Capture the cell that displays the provided text and extract its (X, Y) central coordinate. 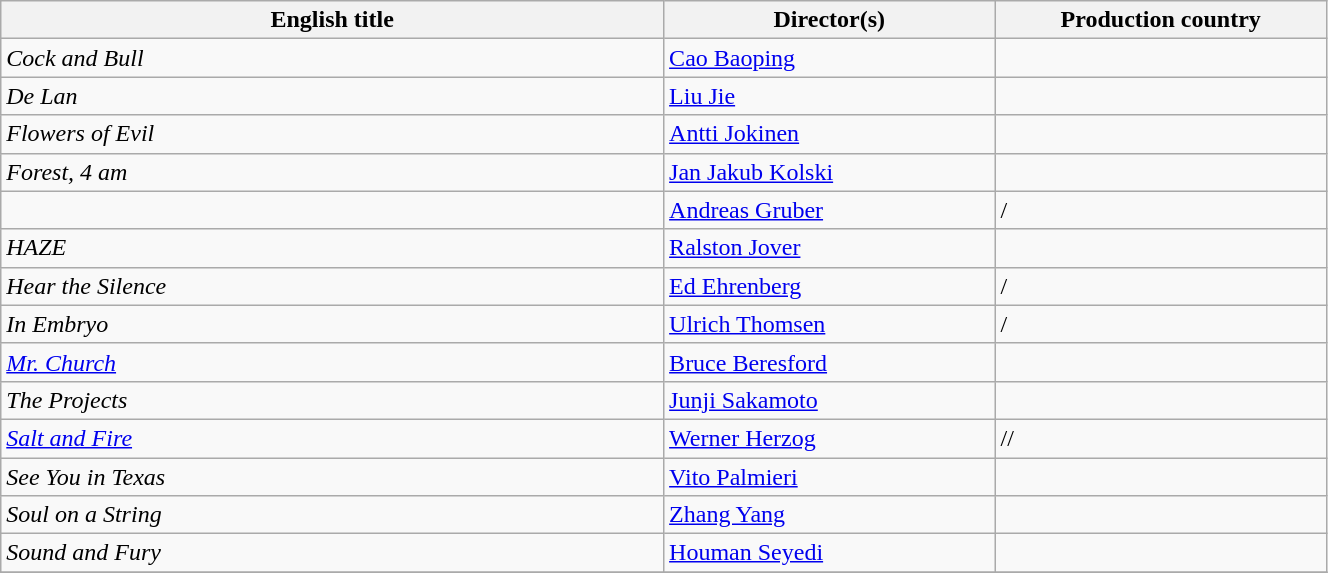
Production country (1160, 20)
Ed Ehrenberg (830, 286)
Hear the Silence (332, 286)
HAZE (332, 248)
Mr. Church (332, 362)
Forest, 4 am (332, 172)
Jan Jakub Kolski (830, 172)
Cock and Bull (332, 58)
See You in Texas (332, 477)
English title (332, 20)
Antti Jokinen (830, 134)
Werner Herzog (830, 438)
Ralston Jover (830, 248)
The Projects (332, 400)
Soul on a String (332, 515)
Cao Baoping (830, 58)
Vito Palmieri (830, 477)
Director(s) (830, 20)
Bruce Beresford (830, 362)
Zhang Yang (830, 515)
Liu Jie (830, 96)
Houman Seyedi (830, 553)
Andreas Gruber (830, 210)
Ulrich Thomsen (830, 324)
Flowers of Evil (332, 134)
Sound and Fury (332, 553)
Junji Sakamoto (830, 400)
Salt and Fire (332, 438)
// (1160, 438)
In Embryo (332, 324)
De Lan (332, 96)
